Return [x, y] of the center of cell containing provided text 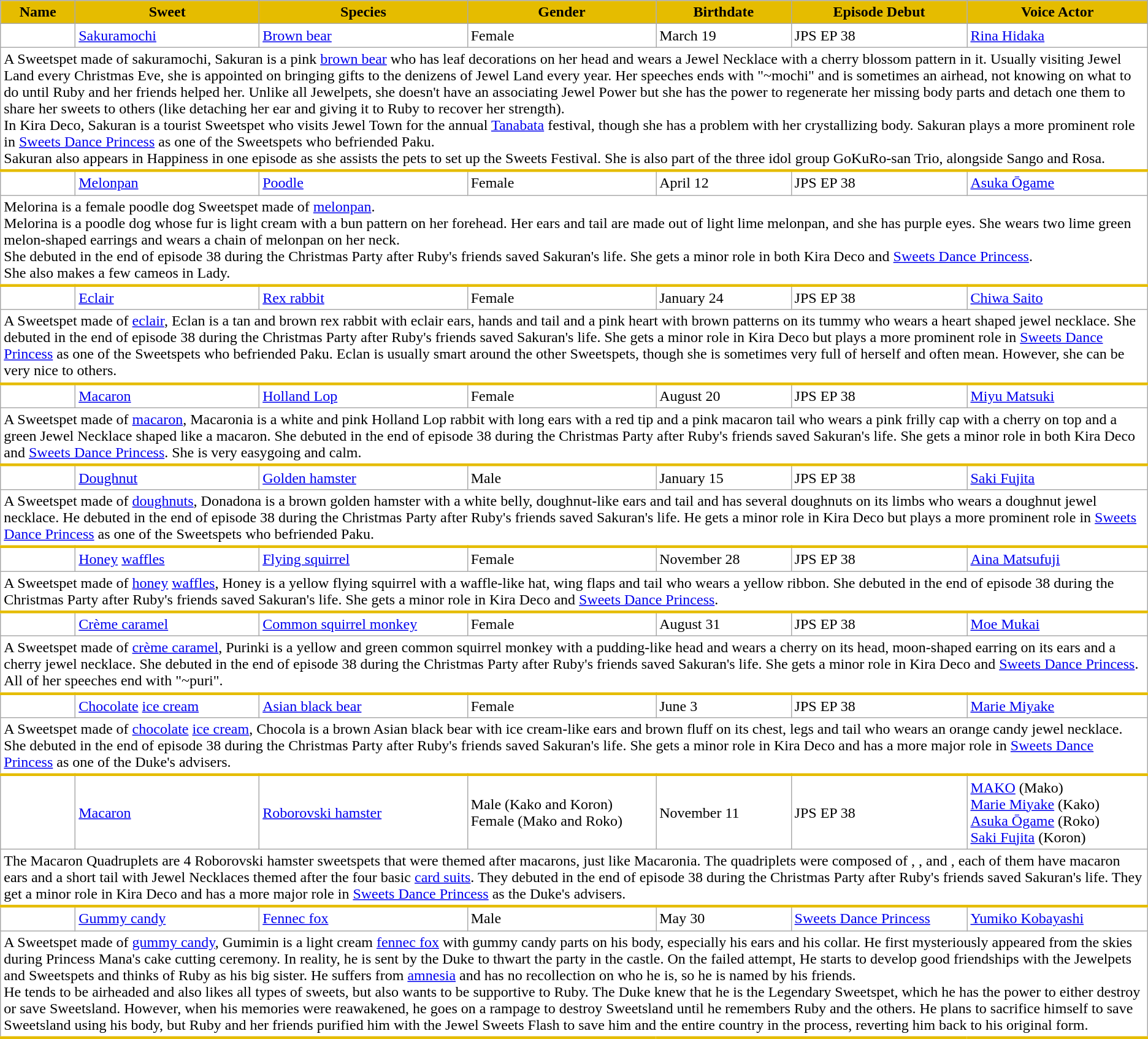
April 12 [724, 183]
Sweets Dance Princess [879, 918]
Birthdate [724, 12]
Yumiko Kobayashi [1057, 918]
Golden hamster [364, 478]
Eclair [167, 298]
Common squirrel monkey [364, 624]
Flying squirrel [364, 559]
Doughnut [167, 478]
November 28 [724, 559]
Crème caramel [167, 624]
Brown bear [364, 36]
Poodle [364, 183]
Saki Fujita [1057, 478]
MAKO (Mako)Marie Miyake (Kako)Asuka Ōgame (Roko)Saki Fujita (Koron) [1057, 812]
Episode Debut [879, 12]
Roborovski hamster [364, 812]
November 11 [724, 812]
Asian black bear [364, 706]
Marie Miyake [1057, 706]
Holland Lop [364, 396]
May 30 [724, 918]
Melonpan [167, 183]
Asuka Ōgame [1057, 183]
June 3 [724, 706]
Rina Hidaka [1057, 36]
January 15 [724, 478]
August 31 [724, 624]
Name [38, 12]
Chocolate ice cream [167, 706]
Honey waffles [167, 559]
Miyu Matsuki [1057, 396]
Sweet [167, 12]
Moe Mukai [1057, 624]
Aina Matsufuji [1057, 559]
January 24 [724, 298]
Fennec fox [364, 918]
Gummy candy [167, 918]
Male (Kako and Koron)Female (Mako and Roko) [562, 812]
Chiwa Saito [1057, 298]
Rex rabbit [364, 298]
Species [364, 12]
Gender [562, 12]
Voice Actor [1057, 12]
Sakuramochi [167, 36]
August 20 [724, 396]
March 19 [724, 36]
